Return the [X, Y] coordinate for the center point of the cell that contains the specified text.  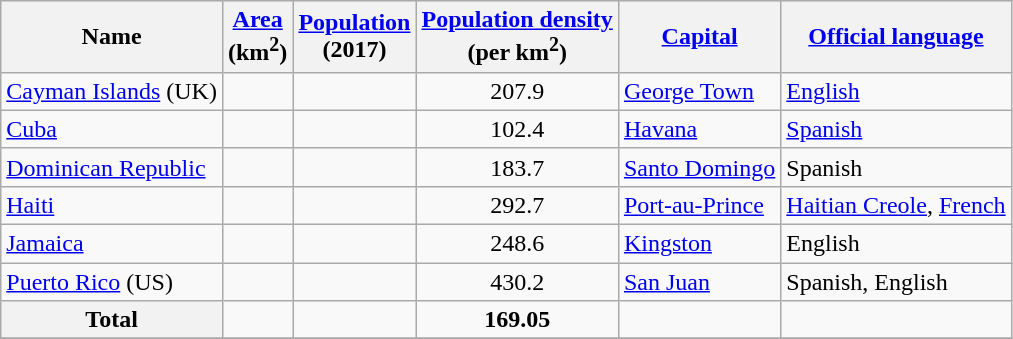
Jamaica [112, 244]
Port-au-Prince [699, 205]
430.2 [517, 282]
Population(2017) [354, 37]
102.4 [517, 129]
San Juan [699, 282]
183.7 [517, 167]
248.6 [517, 244]
Official language [896, 37]
Population density(per km2) [517, 37]
Kingston [699, 244]
292.7 [517, 205]
Santo Domingo [699, 167]
George Town [699, 91]
207.9 [517, 91]
Name [112, 37]
Cayman Islands (UK) [112, 91]
Haitian Creole, French [896, 205]
Dominican Republic [112, 167]
Havana [699, 129]
Capital [699, 37]
Cuba [112, 129]
Total [112, 320]
Spanish, English [896, 282]
Puerto Rico (US) [112, 282]
Area(km2) [257, 37]
169.05 [517, 320]
Haiti [112, 205]
